Detect which cell encompasses the target text, then output its (X, Y) center coordinate. 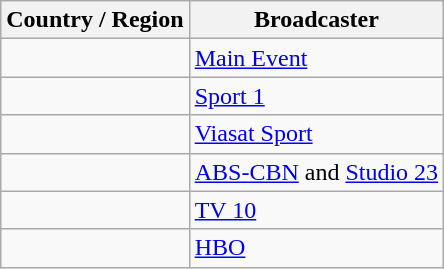
Main Event (316, 58)
ABS-CBN and Studio 23 (316, 172)
TV 10 (316, 210)
Broadcaster (316, 20)
Sport 1 (316, 96)
HBO (316, 248)
Viasat Sport (316, 134)
Country / Region (95, 20)
